Locate the cell with the specified text and output its (X, Y) center coordinate. 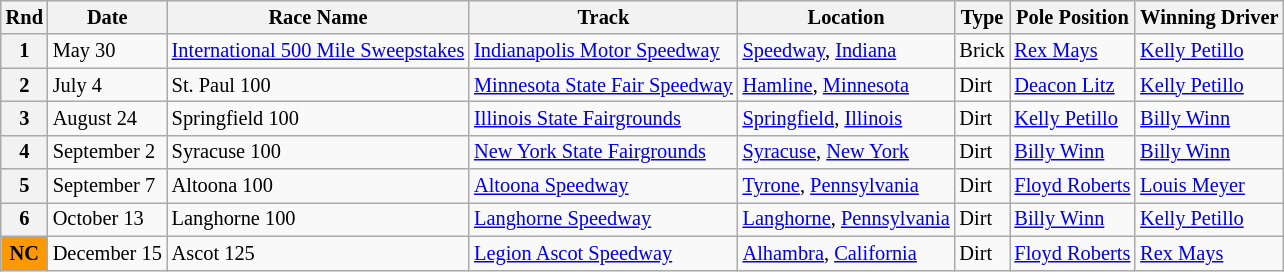
Syracuse 100 (318, 152)
Deacon Litz (1073, 85)
Legion Ascot Speedway (603, 253)
Langhorne 100 (318, 219)
Springfield 100 (318, 118)
Brick (982, 51)
St. Paul 100 (318, 85)
August 24 (108, 118)
International 500 Mile Sweepstakes (318, 51)
Pole Position (1073, 17)
Date (108, 17)
Langhorne, Pennsylvania (846, 219)
Winning Driver (1209, 17)
Tyrone, Pennsylvania (846, 186)
2 (24, 85)
Hamline, Minnesota (846, 85)
Alhambra, California (846, 253)
Rnd (24, 17)
Illinois State Fairgrounds (603, 118)
Location (846, 17)
New York State Fairgrounds (603, 152)
Type (982, 17)
Altoona 100 (318, 186)
Springfield, Illinois (846, 118)
Ascot 125 (318, 253)
May 30 (108, 51)
Altoona Speedway (603, 186)
Syracuse, New York (846, 152)
Race Name (318, 17)
Indianapolis Motor Speedway (603, 51)
Langhorne Speedway (603, 219)
September 2 (108, 152)
Speedway, Indiana (846, 51)
Track (603, 17)
3 (24, 118)
1 (24, 51)
Minnesota State Fair Speedway (603, 85)
September 7 (108, 186)
October 13 (108, 219)
4 (24, 152)
December 15 (108, 253)
NC (24, 253)
Louis Meyer (1209, 186)
6 (24, 219)
5 (24, 186)
July 4 (108, 85)
